Find where the given text appears and provide that cell's center as [X, Y] coordinate. 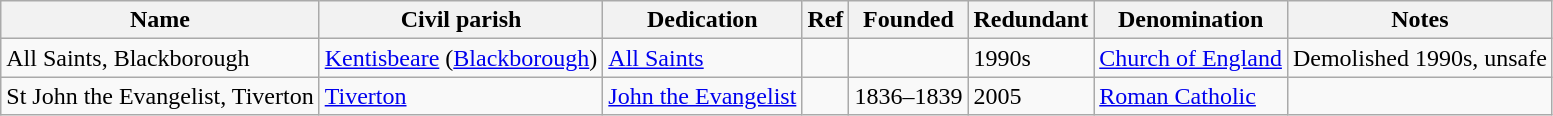
Civil parish [461, 20]
Ref [826, 20]
All Saints [702, 58]
Tiverton [461, 96]
1836–1839 [908, 96]
1990s [1031, 58]
Dedication [702, 20]
Kentisbeare (Blackborough) [461, 58]
Demolished 1990s, unsafe [1420, 58]
Founded [908, 20]
2005 [1031, 96]
Roman Catholic [1191, 96]
All Saints, Blackborough [160, 58]
Church of England [1191, 58]
John the Evangelist [702, 96]
Name [160, 20]
St John the Evangelist, Tiverton [160, 96]
Denomination [1191, 20]
Notes [1420, 20]
Redundant [1031, 20]
